Output the [X, Y] coordinate of the center of the cell containing the given text.  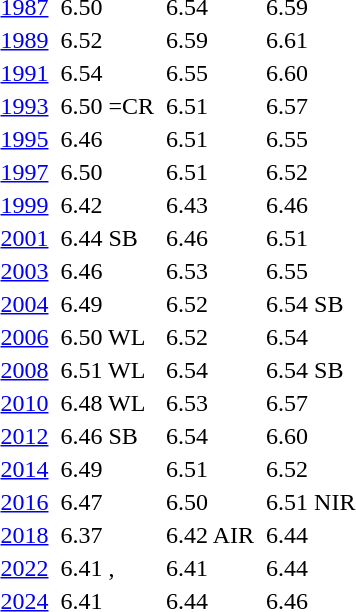
6.50 WL [108, 337]
6.42 [108, 205]
6.41 , [108, 568]
6.50 =CR [108, 106]
6.47 [108, 502]
6.46 SB [108, 436]
6.37 [108, 535]
6.44 SB [108, 238]
6.55 [210, 73]
6.42 AIR [210, 535]
6.51 WL [108, 370]
6.41 [210, 568]
6.48 WL [108, 403]
6.43 [210, 205]
6.59 [210, 40]
